Search for the cell housing the specified text and yield its [X, Y] center coordinate. 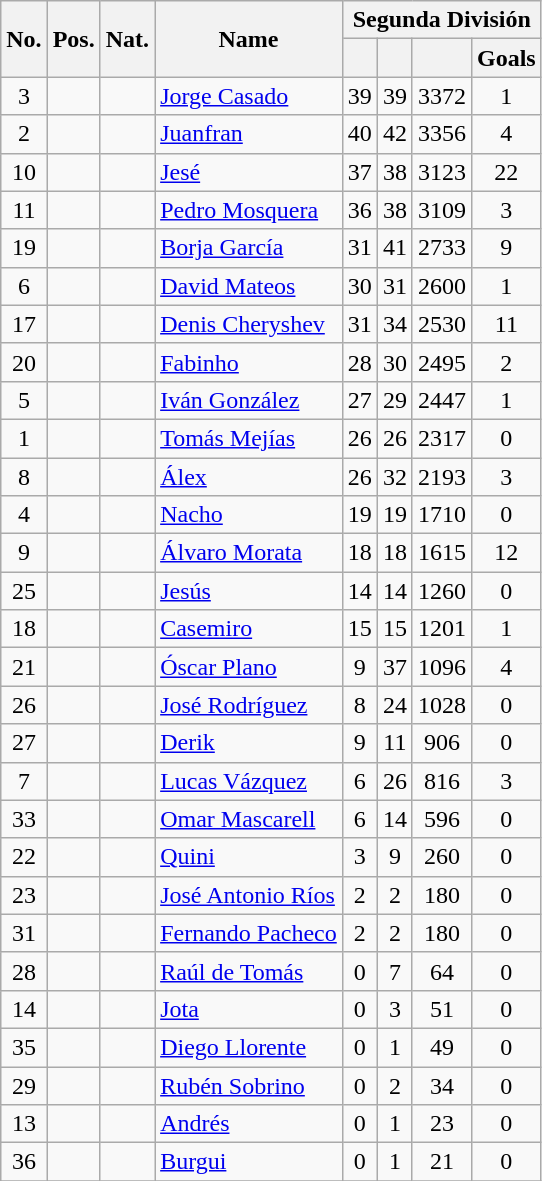
Segunda División [442, 20]
51 [442, 1009]
24 [394, 705]
1710 [442, 515]
40 [360, 134]
Borja García [249, 248]
1201 [442, 629]
Juanfran [249, 134]
Lucas Vázquez [249, 781]
Omar Mascarell [249, 819]
Derik [249, 743]
Nat. [127, 39]
41 [394, 248]
Goals [506, 58]
20 [24, 362]
3372 [442, 96]
José Rodríguez [249, 705]
Álex [249, 477]
Jesé [249, 172]
Fabinho [249, 362]
Diego Llorente [249, 1047]
2447 [442, 400]
Rubén Sobrino [249, 1085]
2530 [442, 324]
1096 [442, 667]
2193 [442, 477]
596 [442, 819]
Fernando Pacheco [249, 933]
Raúl de Tomás [249, 971]
13 [24, 1124]
David Mateos [249, 286]
49 [442, 1047]
Burgui [249, 1162]
33 [24, 819]
Iván González [249, 400]
906 [442, 743]
Óscar Plano [249, 667]
Tomás Mejías [249, 438]
64 [442, 971]
35 [24, 1047]
1028 [442, 705]
Jorge Casado [249, 96]
2317 [442, 438]
2600 [442, 286]
260 [442, 857]
1260 [442, 591]
1615 [442, 553]
Name [249, 39]
Quini [249, 857]
5 [24, 400]
3109 [442, 210]
3356 [442, 134]
42 [394, 134]
Jesús [249, 591]
25 [24, 591]
Casemiro [249, 629]
32 [394, 477]
10 [24, 172]
2733 [442, 248]
No. [24, 39]
Denis Cheryshev [249, 324]
Pos. [74, 39]
17 [24, 324]
Pedro Mosquera [249, 210]
Nacho [249, 515]
Andrés [249, 1124]
12 [506, 553]
3123 [442, 172]
816 [442, 781]
Jota [249, 1009]
José Antonio Ríos [249, 895]
Álvaro Morata [249, 553]
2495 [442, 362]
